Determine the [x, y] coordinate at the center of the cell enclosing the given text.  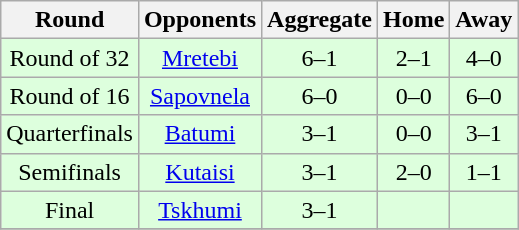
Round of 32 [70, 58]
Mretebi [200, 58]
Final [70, 210]
Round of 16 [70, 96]
Quarterfinals [70, 134]
6–1 [320, 58]
Kutaisi [200, 172]
Opponents [200, 20]
Away [484, 20]
Aggregate [320, 20]
Semifinals [70, 172]
Batumi [200, 134]
Round [70, 20]
Tskhumi [200, 210]
1–1 [484, 172]
2–1 [413, 58]
2–0 [413, 172]
4–0 [484, 58]
Sapovnela [200, 96]
Home [413, 20]
